Detect which cell encompasses the target text, then output its (x, y) center coordinate. 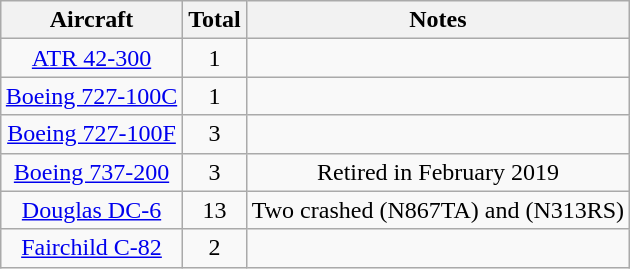
Douglas DC-6 (91, 210)
Fairchild C-82 (91, 248)
2 (215, 248)
Notes (438, 20)
ATR 42-300 (91, 58)
Aircraft (91, 20)
Boeing 727-100F (91, 134)
Boeing 737-200 (91, 172)
Two crashed (N867TA) and (N313RS) (438, 210)
Boeing 727-100C (91, 96)
Total (215, 20)
13 (215, 210)
Retired in February 2019 (438, 172)
